Scan for the cell matching the given text and deliver its [X, Y] coordinate at center. 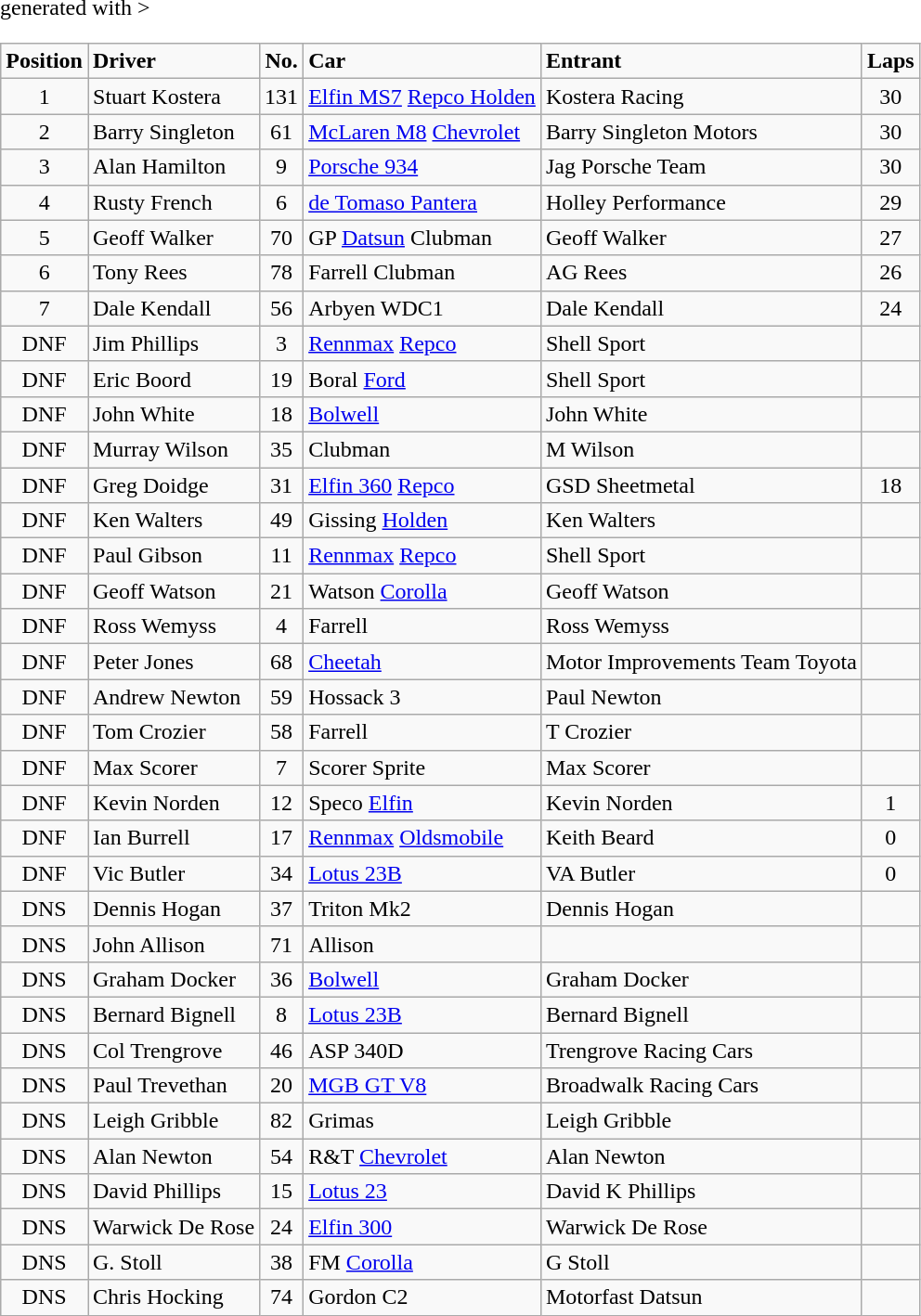
Gissing Holden [422, 521]
Porsche 934 [422, 167]
Elfin 360 Repco [422, 485]
Laps [890, 61]
Hossack 3 [422, 697]
Entrant [701, 61]
ASP 340D [422, 1050]
Allison [422, 944]
Vic Butler [173, 873]
Scorer Sprite [422, 768]
Peter Jones [173, 662]
Boral Ford [422, 379]
GSD Sheetmetal [701, 485]
20 [282, 1086]
de Tomaso Pantera [422, 202]
Ian Burrell [173, 838]
Tom Crozier [173, 732]
49 [282, 521]
Motorfast Datsun [701, 1297]
31 [282, 485]
11 [282, 556]
T Crozier [701, 732]
Position [45, 61]
46 [282, 1050]
GP Datsun Clubman [422, 238]
G. Stoll [173, 1262]
Rennmax Oldsmobile [422, 838]
74 [282, 1297]
G Stoll [701, 1262]
131 [282, 97]
27 [890, 238]
Farrell Clubman [422, 273]
Stuart Kostera [173, 97]
MGB GT V8 [422, 1086]
61 [282, 132]
2 [45, 132]
68 [282, 662]
36 [282, 979]
Driver [173, 61]
Car [422, 61]
59 [282, 697]
Broadwalk Racing Cars [701, 1086]
Speco Elfin [422, 803]
70 [282, 238]
Arbyen WDC1 [422, 308]
Triton Mk2 [422, 909]
Motor Improvements Team Toyota [701, 662]
David K Phillips [701, 1192]
9 [282, 167]
78 [282, 273]
R&T Chevrolet [422, 1156]
Elfin MS7 Repco Holden [422, 97]
17 [282, 838]
Holley Performance [701, 202]
Gordon C2 [422, 1297]
Lotus 23 [422, 1192]
56 [282, 308]
No. [282, 61]
Rusty French [173, 202]
54 [282, 1156]
38 [282, 1262]
71 [282, 944]
AG Rees [701, 273]
Grimas [422, 1121]
VA Butler [701, 873]
Barry Singleton Motors [701, 132]
Cheetah [422, 662]
David Phillips [173, 1192]
15 [282, 1192]
12 [282, 803]
82 [282, 1121]
Alan Hamilton [173, 167]
Jim Phillips [173, 343]
Eric Boord [173, 379]
Clubman [422, 449]
Kostera Racing [701, 97]
Andrew Newton [173, 697]
Paul Newton [701, 697]
Watson Corolla [422, 591]
Paul Trevethan [173, 1086]
8 [282, 1014]
Greg Doidge [173, 485]
Trengrove Racing Cars [701, 1050]
Murray Wilson [173, 449]
Paul Gibson [173, 556]
19 [282, 379]
37 [282, 909]
Tony Rees [173, 273]
FM Corolla [422, 1262]
Chris Hocking [173, 1297]
Keith Beard [701, 838]
John Allison [173, 944]
Elfin 300 [422, 1227]
26 [890, 273]
29 [890, 202]
Barry Singleton [173, 132]
34 [282, 873]
21 [282, 591]
Col Trengrove [173, 1050]
Jag Porsche Team [701, 167]
35 [282, 449]
58 [282, 732]
McLaren M8 Chevrolet [422, 132]
M Wilson [701, 449]
5 [45, 238]
